Return the (X, Y) coordinate for the center point of the cell that contains the specified text.  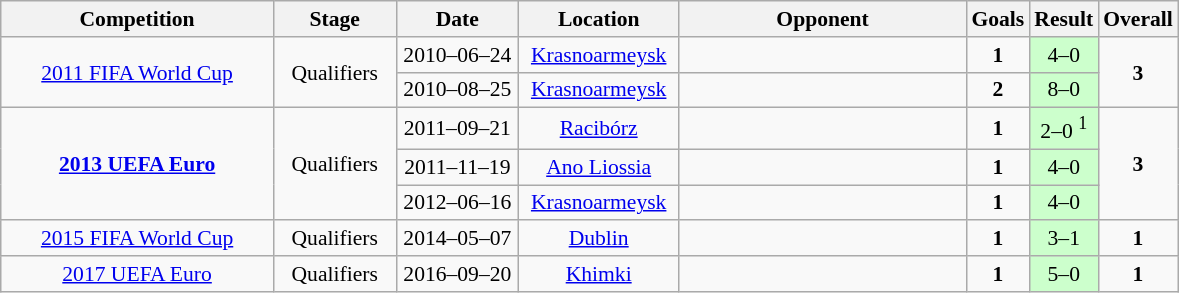
Goals (998, 19)
2017 UEFA Euro (138, 274)
Khimki (599, 274)
2013 UEFA Euro (138, 164)
5–0 (1064, 274)
Location (599, 19)
2015 FIFA World Cup (138, 239)
Ano Liossia (599, 167)
2012–06–16 (458, 203)
2010–06–24 (458, 55)
Racibórz (599, 128)
Result (1064, 19)
Opponent (823, 19)
Date (458, 19)
3–1 (1064, 239)
2011–09–21 (458, 128)
8–0 (1064, 90)
Stage (334, 19)
2010–08–25 (458, 90)
2016–09–20 (458, 274)
2011 FIFA World Cup (138, 72)
Dublin (599, 239)
Competition (138, 19)
2 (998, 90)
2014–05–07 (458, 239)
2–0 1 (1064, 128)
Overall (1138, 19)
2011–11–19 (458, 167)
